Pinpoint the cell where the given text exists, returning its (X, Y) midpoint coordinate. 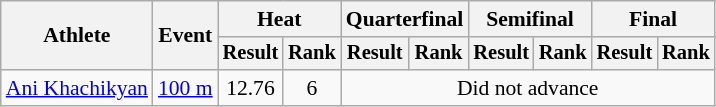
Athlete (77, 36)
Ani Khachikyan (77, 88)
Heat (280, 19)
Did not advance (528, 88)
Quarterfinal (405, 19)
Semifinal (530, 19)
Final (654, 19)
6 (312, 88)
100 m (186, 88)
12.76 (251, 88)
Event (186, 36)
